Identify which cell holds the provided text, then report its [x, y] central coordinate. 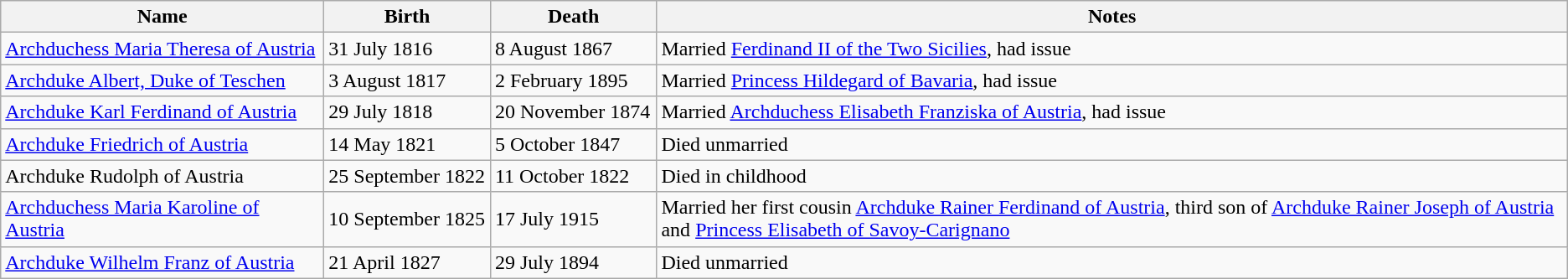
Archduke Wilhelm Franz of Austria [162, 262]
Name [162, 17]
25 September 1822 [407, 176]
Archduke Friedrich of Austria [162, 144]
2 February 1895 [573, 80]
17 July 1915 [573, 220]
Archduchess Maria Theresa of Austria [162, 49]
Archduke Rudolph of Austria [162, 176]
14 May 1821 [407, 144]
3 August 1817 [407, 80]
29 July 1894 [573, 262]
Married Princess Hildegard of Bavaria, had issue [1112, 80]
5 October 1847 [573, 144]
20 November 1874 [573, 112]
29 July 1818 [407, 112]
8 August 1867 [573, 49]
Died in childhood [1112, 176]
31 July 1816 [407, 49]
Archduchess Maria Karoline of Austria [162, 220]
11 October 1822 [573, 176]
Married Ferdinand II of the Two Sicilies, had issue [1112, 49]
Notes [1112, 17]
10 September 1825 [407, 220]
21 April 1827 [407, 262]
Death [573, 17]
Archduke Albert, Duke of Teschen [162, 80]
Archduke Karl Ferdinand of Austria [162, 112]
Birth [407, 17]
Married Archduchess Elisabeth Franziska of Austria, had issue [1112, 112]
